Extract the (X, Y) coordinate from the center of the cell holding the provided text.  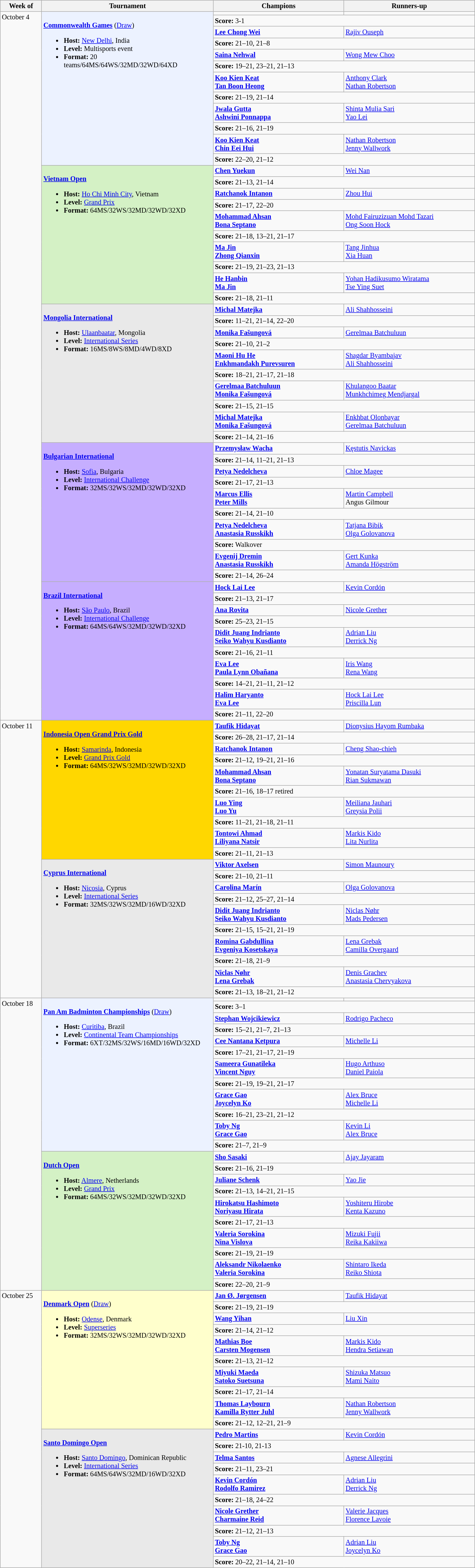
Score: 22–20, 21–12 (344, 159)
Grace Gao Joycelyn Ko (279, 1099)
Score: 21–19, 19–21, 21–17 (344, 1084)
Agnese Allegrini (409, 1458)
Tontowi Ahmad Liliyana Natsir (279, 838)
Wang Yihan (279, 1319)
Miyuki Maeda Satoko Suetsuna (279, 1377)
Rodrigo Pacheco (409, 1018)
Michal Matejka (279, 309)
Michal Matejka Monika Fašungová (279, 422)
Marcus Ellis Peter Mills (279, 498)
Shintaro Ikeda Reiko Shiota (409, 1269)
Score: 21–11, 22–20 (344, 714)
Score: 19–21, 23–21, 21–13 (344, 66)
Luo Ying Luo Yu (279, 807)
Viktor Axelsen (279, 865)
Kevin Li Alex Bruce (409, 1130)
Tatjana Bibik Olga Golovanova (409, 529)
Indonesia Open Grand Prix GoldHost: Samarinda, IndonesiaLevel: Grand Prix GoldFormat: 64MS/32WS/32MD/32WD/32XD (128, 789)
Petya Nedelcheva Anastasia Russkikh (279, 529)
Score: 18–21, 21–17, 21–18 (344, 375)
Tournament (128, 6)
Alex Bruce Michelle Li (409, 1099)
Valeria Sorokina Nina Vislova (279, 1238)
Sho Sasaki (279, 1157)
Michelle Li (409, 1041)
Petya Nedelcheva (279, 471)
Score: 21–19, 21–14 (344, 97)
Martin Campbell Angus Gilmour (409, 498)
Iris Wang Rena Wang (409, 668)
Score: 21–10, 21–8 (344, 43)
Juliane Schenk (279, 1180)
Vietnam OpenHost: Ho Chi Minh City, VietnamLevel: Grand PrixFormat: 64MS/32WS/32MD/32WD/32XD (128, 234)
Cheng Shao-chieh (409, 749)
Mathias Boe Carsten Mogensen (279, 1346)
Nicole Grether (409, 610)
Score: 21–14, 26–24 (344, 576)
October 18 (21, 1144)
Wong Mew Choo (409, 55)
Score: 21–18, 13–21, 21–17 (344, 236)
Ajay Jayaram (409, 1157)
Eva Lee Paula Lynn Obañana (279, 668)
Yohan Hadikusumo Wiratama Tse Ying Suet (409, 283)
Score: 21–16, 21–11 (344, 653)
Score: 21–13, 21–17 (344, 599)
Runners-up (409, 6)
Santo Domingo OpenHost: Santo Domingo, Dominican RepublicLevel: International SeriesFormat: 64MS/64WS/32MD/16WD/32XD (128, 1498)
Score: 21–12, 21–13 (344, 1531)
Thomas Laybourn Kamilla Rytter Juhl (279, 1408)
Score: 11–21, 21–18, 21–11 (344, 822)
October 11 (21, 859)
Markis Kido Lita Nurlita (409, 838)
Yoshiteru Hirobe Kenta Kazuno (409, 1207)
Week of (21, 6)
Score: 21–17, 22–20 (344, 205)
Gert Kunka Amanda Högström (409, 560)
Aleksandr Nikolaenko Valeria Sorokina (279, 1269)
Koo Kien Keat Chin Eei Hui (279, 144)
Lee Chong Wei (279, 32)
Shinta Mulia Sari Yao Lei (409, 113)
Shagdar Byambajav Ali Shahhosseini (409, 359)
Mohd Fairuzizuan Mohd Tazari Ong Soon Hock (409, 220)
Score: 11–21, 21–14, 22–20 (344, 321)
Adrian Liu Joycelyn Ko (409, 1547)
Yao Jie (409, 1180)
Score: 21–13, 14–21, 21–15 (344, 1191)
Score: 3-1 (344, 21)
Score: Walkover (344, 545)
Score: 21–13, 21–12 (344, 1361)
Score: 15–21, 21–7, 21–13 (344, 1030)
Wei Nan (409, 171)
Bulgarian InternationalHost: Sofia, BulgariaLevel: International ChallengeFormat: 32MS/32WS/32MD/32WD/32XD (128, 512)
Chloe Magee (409, 471)
Score: 21–18, 24–22 (344, 1500)
Yonatan Suryatama Dasuki Rian Sukmawan (409, 776)
Brazil InternationalHost: São Paulo, BrazilLevel: International ChallengeFormat: 64MS/64WS/32MD/32WD/32XD (128, 651)
Niclas Nøhr Lena Grebak (279, 977)
Score: 21–18, 21–11 (344, 298)
Nicole Grether Charmaine Reid (279, 1515)
Ma Jin Zhong Qianxin (279, 252)
Niclas Nøhr Mads Pedersen (409, 914)
Saina Nehwal (279, 55)
Simon Maunoury (409, 865)
Sameera Gunatileka Vincent Nguy (279, 1068)
Score: 21–11, 23–21 (344, 1469)
Pedro Martins (279, 1435)
Valerie Jacques Florence Lavoie (409, 1515)
Cyprus InternationalHost: Nicosia, CyprusLevel: International SeriesFormat: 32MS/32WS/32MD/16WD/32XD (128, 929)
Ali Shahhosseini (409, 309)
Score: 21–17, 21–14 (344, 1392)
Stephan Wojcikiewicz (279, 1018)
Tang Jinhua Xia Huan (409, 252)
Score: 21–11, 21–13 (344, 853)
Score: 16–21, 23–21, 21–12 (344, 1115)
Enkhbat Olonbayar Gerelmaa Batchuluun (409, 422)
Score: 21–10, 21–11 (344, 876)
Score: 17–21, 21–17, 21–19 (344, 1053)
October 4 (21, 366)
Halim Haryanto Eva Lee (279, 699)
Denmark Open (Draw)Host: Odense, DenmarkLevel: SuperseriesFormat: 32MS/32WS/32MD/32WD/32XD (128, 1359)
Score: 21–15, 15–21, 21–19 (344, 930)
Pan Am Badminton Championships (Draw)Host: Curitiba, BrazilLevel: Continental Team ChampionshipsFormat: 6XT/32MS/32WS/16MD/16WD/32XD (128, 1074)
Olga Golovanova (409, 888)
Gerelmaa Batchuluun (409, 333)
Score: 14–21, 21–11, 21–12 (344, 683)
Maoni Hu He Enkhmandakh Purevsuren (279, 359)
Anthony Clark Nathan Robertson (409, 82)
Hock Lai Lee (279, 587)
Romina Gabdullina Evgeniya Kosetskaya (279, 946)
Score: 21–14, 21–12 (344, 1330)
Score: 21–7, 21–9 (344, 1145)
Hugo Arthuso Daniel Paiola (409, 1068)
Score: 3–1 (344, 1007)
Jwala Gutta Ashwini Ponnappa (279, 113)
Hirokatsu Hashimoto Noriyasu Hirata (279, 1207)
Score: 21–18, 21–9 (344, 961)
Score: 20–22, 21–14, 21–10 (344, 1562)
Shizuka Matsuo Mami Naito (409, 1377)
Commonwealth Games (Draw)Host: New Delhi, IndiaLevel: Multisports eventFormat: 20 teams/64MS/64WS/32MD/32WD/64XD (128, 88)
October 25 (21, 1429)
Score: 21–13, 18–21, 21–12 (344, 992)
Denis Grachev Anastasia Chervyakova (409, 977)
Chen Yuekun (279, 171)
Monika Fašungová (279, 333)
Score: 21–12, 25–27, 21–14 (344, 899)
Score: 21–14, 21–16 (344, 437)
Kęstutis Navickas (409, 448)
Dutch OpenHost: Almere, NetherlandsLevel: Grand PrixFormat: 64MS/32WS/32MD/32WD/32XD (128, 1221)
Mizuki Fujii Reika Kakiiwa (409, 1238)
Score: 21–12, 12–21, 21–9 (344, 1423)
Score: 21–12, 19–21, 21–16 (344, 760)
Zhou Hui (409, 194)
Przemysław Wacha (279, 448)
Score: 21–19, 21–23, 21–13 (344, 267)
He Hanbin Ma Jin (279, 283)
Kevin Cordón Rodolfo Ramirez (279, 1484)
Dionysius Hayom Rumbaka (409, 726)
Score: 21–14, 11–21, 21–13 (344, 460)
Koo Kien Keat Tan Boon Heong (279, 82)
Khulangoo Baatar Munkhchimeg Mendjargal (409, 390)
Mongolia InternationalHost: Ulaanbaatar, MongoliaLevel: International SeriesFormat: 16MS/8WS/8MD/4WD/8XD (128, 373)
Jan Ø. Jørgensen (279, 1296)
Score: 21–13, 21–14 (344, 182)
Carolina Marín (279, 888)
Rajiv Ouseph (409, 32)
Ana Rovita (279, 610)
Markis Kido Hendra Setiawan (409, 1346)
Score: 25–23, 21–15 (344, 622)
Telma Santos (279, 1458)
Meiliana Jauhari Greysia Polii (409, 807)
Score: 21–16, 18–17 retired (344, 791)
Hock Lai Lee Priscilla Lun (409, 699)
Champions (279, 6)
Gerelmaa Batchuluun Monika Fašungová (279, 390)
Score: 21–10, 21–2 (344, 344)
Score: 21–14, 21–10 (344, 514)
Score: 22–20, 21–9 (344, 1284)
Score: 21-10, 21-13 (344, 1446)
Lena Grebak Camilla Overgaard (409, 946)
Score: 21–15, 21–15 (344, 406)
Liu Xin (409, 1319)
Cee Nantana Ketpura (279, 1041)
Score: 26–28, 21–17, 21–14 (344, 737)
Evgenij Dremin Anastasia Russkikh (279, 560)
